Provide the (X, Y) coordinate of the cell's center where the given text is located.  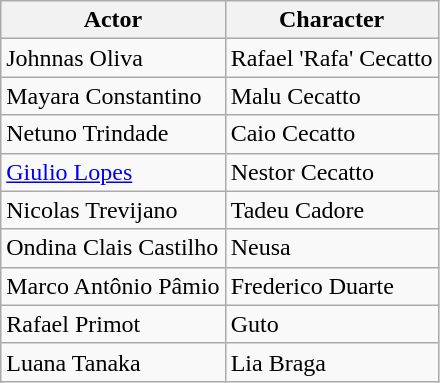
Actor (113, 20)
Johnnas Oliva (113, 58)
Neusa (332, 248)
Lia Braga (332, 362)
Nestor Cecatto (332, 172)
Giulio Lopes (113, 172)
Guto (332, 324)
Netuno Trindade (113, 134)
Malu Cecatto (332, 96)
Mayara Constantino (113, 96)
Nicolas Trevijano (113, 210)
Tadeu Cadore (332, 210)
Rafael Primot (113, 324)
Luana Tanaka (113, 362)
Character (332, 20)
Rafael 'Rafa' Cecatto (332, 58)
Caio Cecatto (332, 134)
Marco Antônio Pâmio (113, 286)
Ondina Clais Castilho (113, 248)
Frederico Duarte (332, 286)
